Search for the cell housing the specified text and yield its [X, Y] center coordinate. 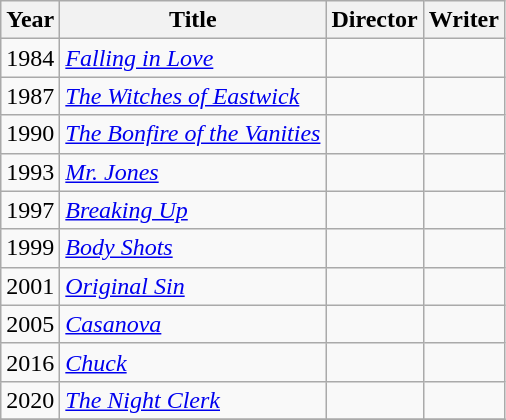
Body Shots [193, 248]
1987 [30, 96]
Falling in Love [193, 58]
Writer [464, 20]
1997 [30, 210]
2020 [30, 400]
Director [374, 20]
Year [30, 20]
1984 [30, 58]
Breaking Up [193, 210]
1993 [30, 172]
Original Sin [193, 286]
2016 [30, 362]
The Bonfire of the Vanities [193, 134]
Chuck [193, 362]
2005 [30, 324]
The Night Clerk [193, 400]
Title [193, 20]
Casanova [193, 324]
1999 [30, 248]
1990 [30, 134]
2001 [30, 286]
The Witches of Eastwick [193, 96]
Mr. Jones [193, 172]
